Output the (X, Y) coordinate of the center of the cell containing the given text.  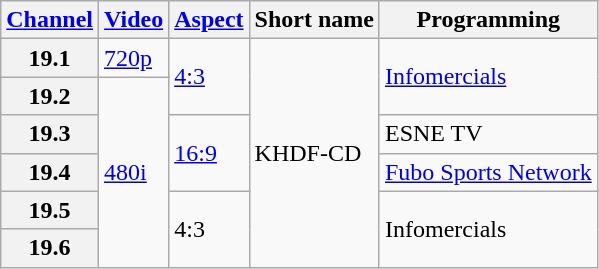
720p (134, 58)
Programming (488, 20)
ESNE TV (488, 134)
KHDF-CD (314, 153)
Channel (50, 20)
19.2 (50, 96)
19.5 (50, 210)
Short name (314, 20)
480i (134, 172)
19.6 (50, 248)
16:9 (209, 153)
Video (134, 20)
19.3 (50, 134)
19.4 (50, 172)
Fubo Sports Network (488, 172)
Aspect (209, 20)
19.1 (50, 58)
